Return the (x, y) coordinate for the center point of the cell that contains the specified text.  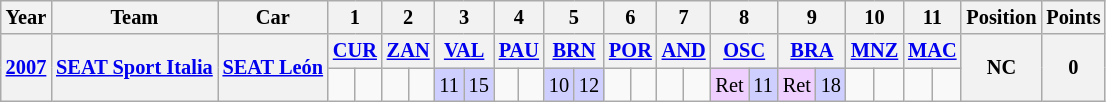
Position (1001, 17)
POR (630, 51)
SEAT León (273, 68)
Car (273, 17)
15 (479, 85)
18 (831, 85)
BRN (574, 51)
9 (812, 17)
OSC (744, 51)
ZAN (408, 51)
SEAT Sport Italia (134, 68)
AND (684, 51)
VAL (464, 51)
6 (630, 17)
2007 (26, 68)
8 (744, 17)
BRA (812, 51)
Year (26, 17)
2 (408, 17)
5 (574, 17)
12 (589, 85)
CUR (355, 51)
MAC (932, 51)
0 (1073, 68)
NC (1001, 68)
4 (519, 17)
MNZ (874, 51)
1 (355, 17)
3 (464, 17)
PAU (519, 51)
Points (1073, 17)
Team (134, 17)
7 (684, 17)
